Search for the cell housing the specified text and yield its (X, Y) center coordinate. 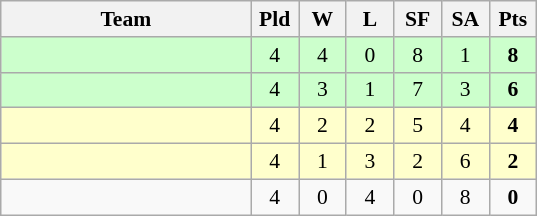
5 (418, 126)
L (370, 19)
7 (418, 90)
Pts (513, 19)
SF (418, 19)
Team (126, 19)
SA (465, 19)
W (322, 19)
Pld (275, 19)
